Extract the (x, y) coordinate from the center of the cell holding the provided text.  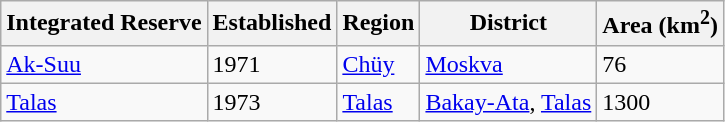
Ak-Suu (104, 64)
1971 (272, 64)
Moskva (508, 64)
Established (272, 24)
Area (km2) (660, 24)
Region (378, 24)
76 (660, 64)
1300 (660, 102)
Chüy (378, 64)
1973 (272, 102)
District (508, 24)
Bakay-Ata, Talas (508, 102)
Integrated Reserve (104, 24)
